For the text-containing cell, return its midpoint in (X, Y) coordinate format. 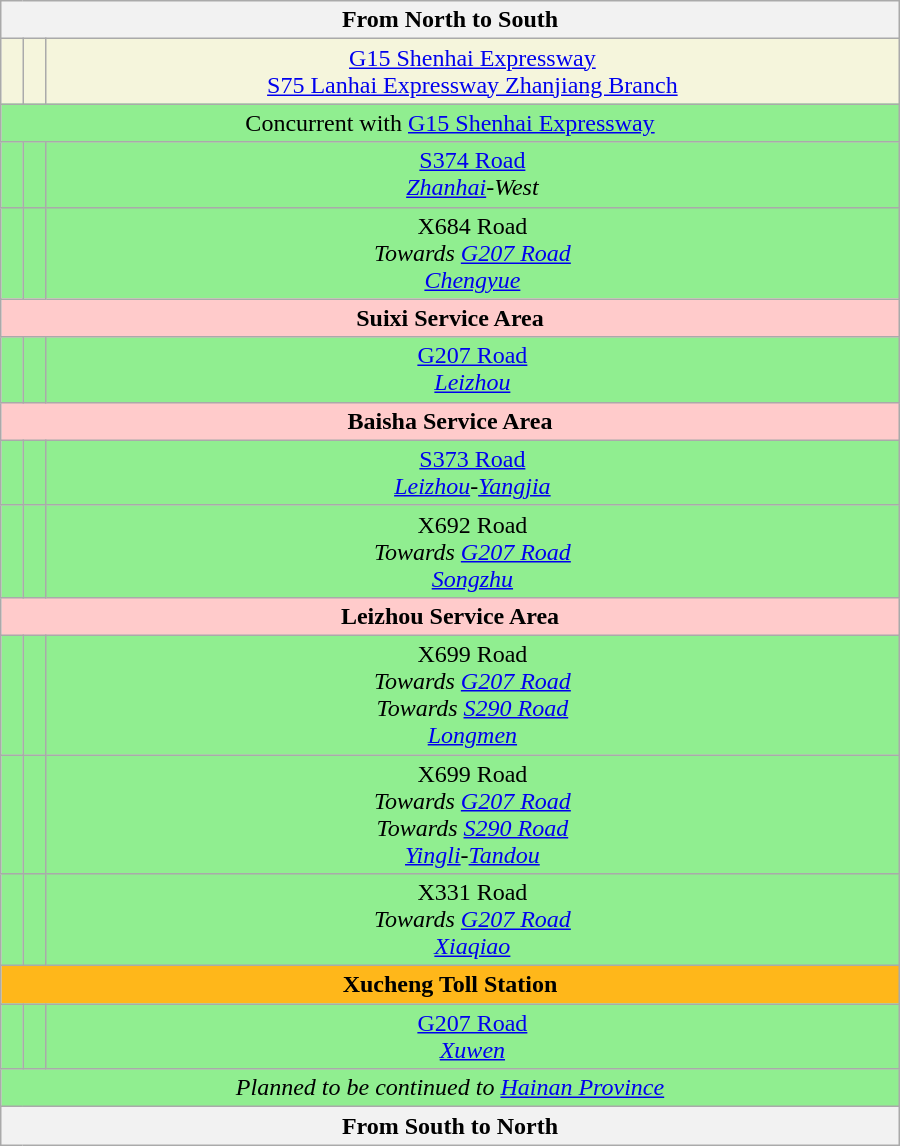
G15 Shenhai Expressway S75 Lanhai Expressway Zhanjiang Branch (473, 72)
Suixi Service Area (450, 318)
Concurrent with G15 Shenhai Expressway (450, 123)
X331 RoadTowards G207 RoadXiaqiao (473, 920)
G207 RoadLeizhou (473, 370)
S374 RoadZhanhai-West (473, 174)
Xucheng Toll Station (450, 985)
S373 RoadLeizhou-Yangjia (473, 472)
X692 RoadTowards G207 RoadSongzhu (473, 551)
Planned to be continued to Hainan Province (450, 1088)
Baisha Service Area (450, 421)
From North to South (450, 20)
From South to North (450, 1126)
X684 RoadTowards G207 RoadChengyue (473, 253)
X699 RoadTowards G207 RoadTowards S290 RoadLongmen (473, 694)
G207 RoadXuwen (473, 1036)
X699 RoadTowards G207 RoadTowards S290 RoadYingli-Tandou (473, 814)
Leizhou Service Area (450, 616)
